Detect which cell encompasses the target text, then output its [x, y] center coordinate. 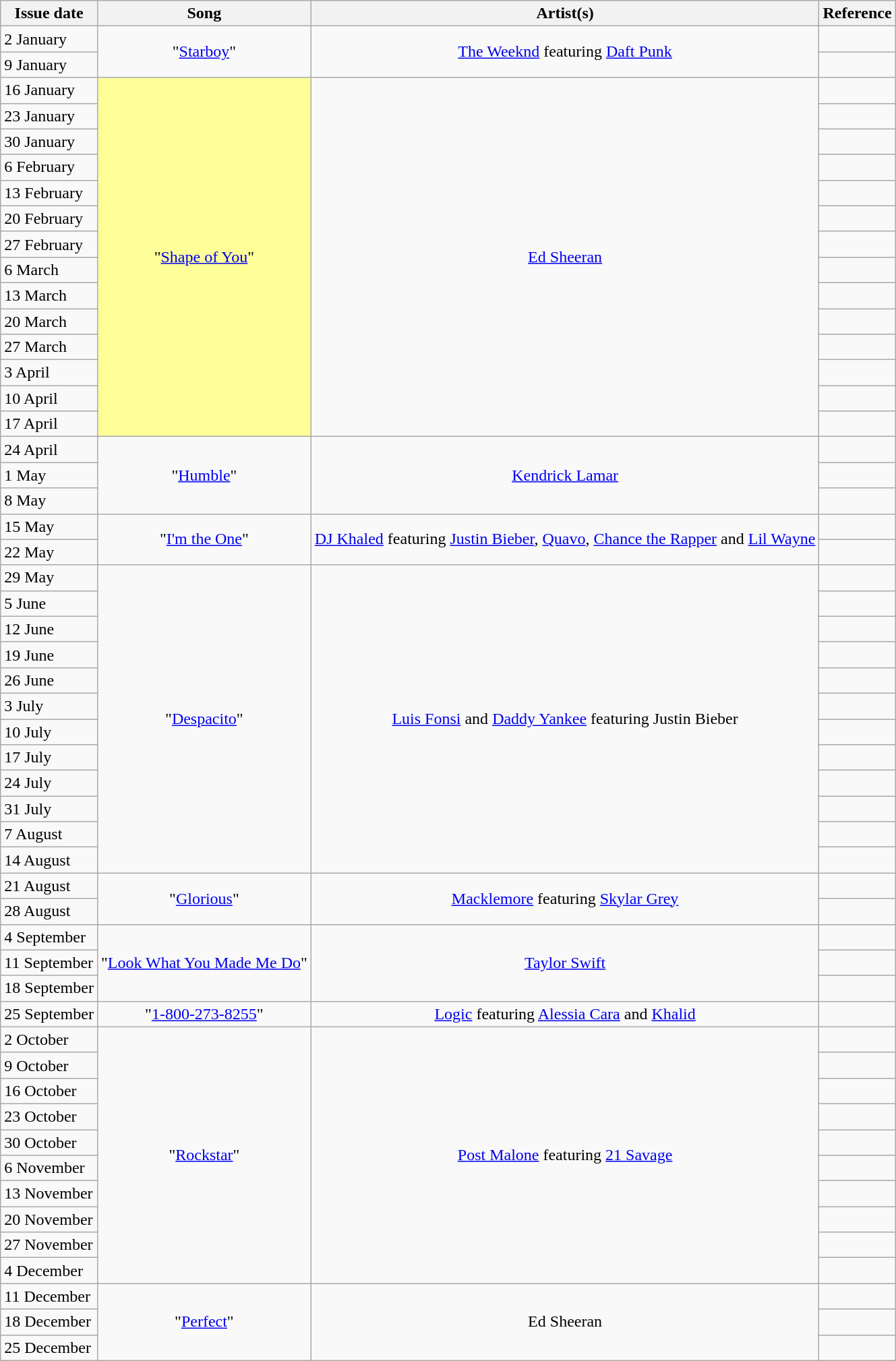
6 February [49, 167]
28 August [49, 911]
13 November [49, 1194]
21 August [49, 886]
12 June [49, 629]
24 April [49, 450]
Taylor Swift [565, 963]
15 May [49, 526]
Song [204, 13]
19 June [49, 655]
17 July [49, 758]
20 February [49, 218]
30 October [49, 1143]
Issue date [49, 13]
"Humble" [204, 475]
31 July [49, 809]
Reference [858, 13]
Kendrick Lamar [565, 475]
10 July [49, 731]
2 October [49, 1039]
18 December [49, 1322]
Logic featuring Alessia Cara and Khalid [565, 1014]
29 May [49, 578]
3 July [49, 706]
1 May [49, 475]
"Despacito" [204, 719]
24 July [49, 783]
10 April [49, 398]
Post Malone featuring 21 Savage [565, 1155]
26 June [49, 680]
4 September [49, 937]
27 March [49, 347]
25 December [49, 1348]
The Weeknd featuring Daft Punk [565, 52]
"Look What You Made Me Do" [204, 963]
20 March [49, 322]
20 November [49, 1219]
"Rockstar" [204, 1155]
17 April [49, 424]
11 December [49, 1296]
"Perfect" [204, 1322]
16 October [49, 1091]
Luis Fonsi and Daddy Yankee featuring Justin Bieber [565, 719]
13 March [49, 295]
27 November [49, 1245]
"I'm the One" [204, 539]
Macklemore featuring Skylar Grey [565, 899]
27 February [49, 244]
11 September [49, 963]
5 June [49, 603]
Artist(s) [565, 13]
14 August [49, 860]
16 January [49, 90]
"Starboy" [204, 52]
9 January [49, 65]
6 March [49, 270]
"Shape of You" [204, 258]
8 May [49, 501]
6 November [49, 1168]
2 January [49, 39]
DJ Khaled featuring Justin Bieber, Quavo, Chance the Rapper and Lil Wayne [565, 539]
23 January [49, 116]
25 September [49, 1014]
9 October [49, 1065]
13 February [49, 193]
"1-800-273-8255" [204, 1014]
3 April [49, 373]
30 January [49, 142]
22 May [49, 552]
23 October [49, 1116]
18 September [49, 988]
"Glorious" [204, 899]
7 August [49, 835]
4 December [49, 1271]
